For the text-containing cell, return its midpoint in (x, y) coordinate format. 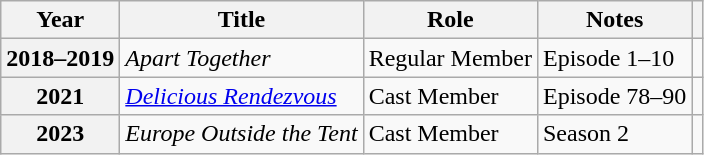
Season 2 (614, 134)
2018–2019 (60, 58)
Delicious Rendezvous (242, 96)
Regular Member (450, 58)
Notes (614, 20)
Role (450, 20)
Episode 78–90 (614, 96)
Episode 1–10 (614, 58)
Europe Outside the Tent (242, 134)
2023 (60, 134)
Apart Together (242, 58)
Year (60, 20)
Title (242, 20)
2021 (60, 96)
